Determine the (x, y) coordinate at the center of the cell enclosing the given text.  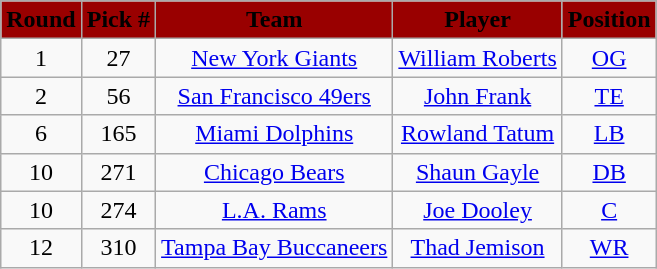
New York Giants (274, 58)
LB (609, 134)
1 (41, 58)
Tampa Bay Buccaneers (274, 248)
WR (609, 248)
27 (118, 58)
C (609, 210)
56 (118, 96)
Joe Dooley (478, 210)
Chicago Bears (274, 172)
271 (118, 172)
TE (609, 96)
William Roberts (478, 58)
Pick # (118, 20)
Round (41, 20)
John Frank (478, 96)
L.A. Rams (274, 210)
OG (609, 58)
Rowland Tatum (478, 134)
Team (274, 20)
Thad Jemison (478, 248)
Player (478, 20)
Shaun Gayle (478, 172)
Miami Dolphins (274, 134)
165 (118, 134)
San Francisco 49ers (274, 96)
Position (609, 20)
12 (41, 248)
274 (118, 210)
310 (118, 248)
DB (609, 172)
6 (41, 134)
2 (41, 96)
